From the cell containing the given text, extract its center point as [X, Y] coordinate. 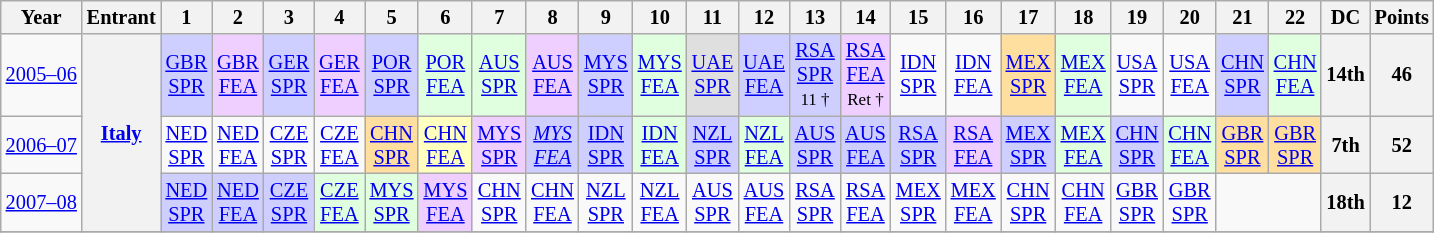
Year [42, 17]
10 [660, 17]
GERSPR [289, 75]
UAEFEA [764, 75]
GBRFEA [238, 75]
5 [392, 17]
UAESPR [713, 75]
17 [1028, 17]
Entrant [122, 17]
Points [1402, 17]
7th [1345, 145]
USASPR [1138, 75]
GERFEA [339, 75]
13 [815, 17]
14th [1345, 75]
16 [974, 17]
3 [289, 17]
46 [1402, 75]
2006–07 [42, 145]
PORSPR [392, 75]
15 [918, 17]
21 [1242, 17]
RSASPR11 † [815, 75]
9 [606, 17]
Italy [122, 132]
7 [499, 17]
4 [339, 17]
2 [238, 17]
PORFEA [445, 75]
19 [1138, 17]
8 [552, 17]
52 [1402, 145]
22 [1296, 17]
11 [713, 17]
2005–06 [42, 75]
1 [187, 17]
20 [1190, 17]
18 [1084, 17]
RSAFEARet † [865, 75]
14 [865, 17]
DC [1345, 17]
USAFEA [1190, 75]
6 [445, 17]
2007–08 [42, 202]
18th [1345, 202]
